Extract the [x, y] coordinate from the center of the cell holding the provided text.  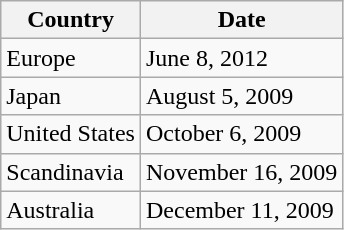
November 16, 2009 [241, 172]
Australia [71, 210]
June 8, 2012 [241, 58]
United States [71, 134]
Date [241, 20]
Japan [71, 96]
December 11, 2009 [241, 210]
October 6, 2009 [241, 134]
Country [71, 20]
August 5, 2009 [241, 96]
Scandinavia [71, 172]
Europe [71, 58]
